From the cell containing the given text, extract its center point as (X, Y) coordinate. 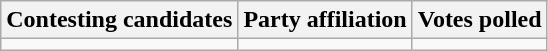
Party affiliation (325, 20)
Votes polled (480, 20)
Contesting candidates (120, 20)
